Provide the [X, Y] coordinate of the cell's center where the given text is located.  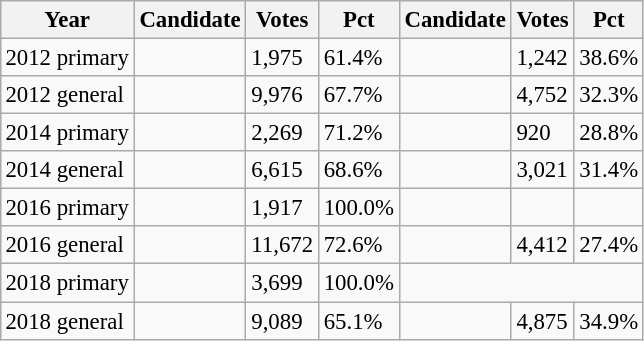
32.3% [608, 95]
9,089 [282, 321]
920 [542, 133]
2012 primary [67, 57]
2018 primary [67, 283]
71.2% [358, 133]
2018 general [67, 321]
4,875 [542, 321]
3,699 [282, 283]
65.1% [358, 321]
1,242 [542, 57]
3,021 [542, 170]
2014 general [67, 170]
67.7% [358, 95]
34.9% [608, 321]
72.6% [358, 245]
11,672 [282, 245]
2016 primary [67, 208]
4,412 [542, 245]
38.6% [608, 57]
28.8% [608, 133]
2012 general [67, 95]
9,976 [282, 95]
2014 primary [67, 133]
27.4% [608, 245]
Year [67, 20]
31.4% [608, 170]
2,269 [282, 133]
6,615 [282, 170]
1,975 [282, 57]
1,917 [282, 208]
4,752 [542, 95]
68.6% [358, 170]
2016 general [67, 245]
61.4% [358, 57]
